Identify which cell holds the provided text, then report its (X, Y) central coordinate. 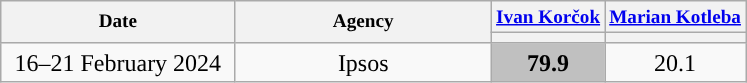
20.1 (676, 62)
Agency (364, 22)
Ipsos (364, 62)
Ivan Korčok (548, 17)
Date (118, 22)
79.9 (548, 62)
Marian Kotleba (676, 17)
16–21 February 2024 (118, 62)
